Scan for the cell matching the given text and deliver its [x, y] coordinate at center. 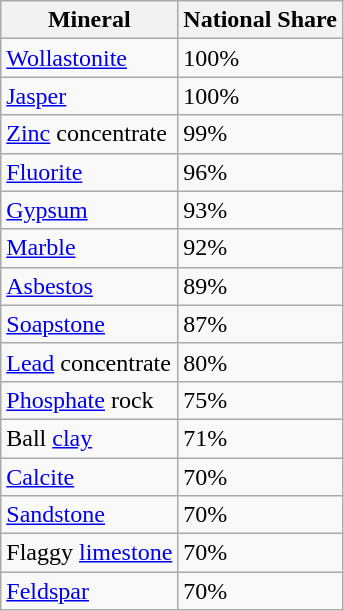
71% [260, 438]
80% [260, 362]
Flaggy limestone [90, 553]
Jasper [90, 96]
National Share [260, 20]
89% [260, 286]
75% [260, 400]
96% [260, 172]
Lead concentrate [90, 362]
99% [260, 134]
Wollastonite [90, 58]
Sandstone [90, 515]
Soapstone [90, 324]
Feldspar [90, 591]
Zinc concentrate [90, 134]
87% [260, 324]
93% [260, 210]
Phosphate rock [90, 400]
Gypsum [90, 210]
Asbestos [90, 286]
Calcite [90, 477]
Ball clay [90, 438]
Fluorite [90, 172]
Marble [90, 248]
Mineral [90, 20]
92% [260, 248]
